Find where the given text appears and provide that cell's center as [x, y] coordinate. 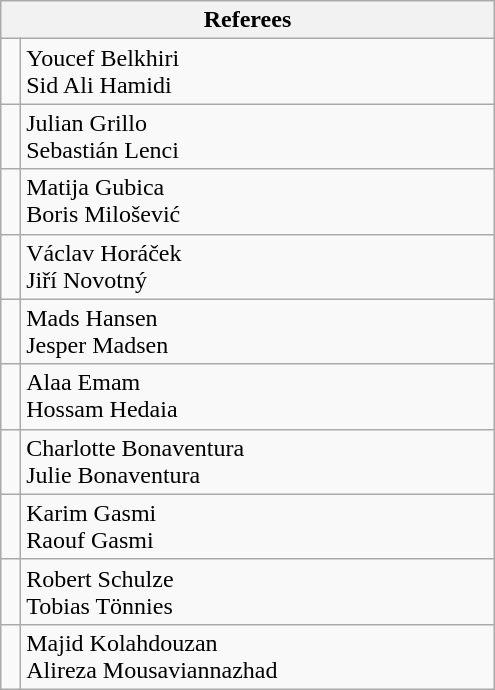
Referees [248, 20]
Majid KolahdouzanAlireza Mousaviannazhad [258, 656]
Mads HansenJesper Madsen [258, 332]
Václav HoráčekJiří Novotný [258, 266]
Charlotte BonaventuraJulie Bonaventura [258, 462]
Karim GasmiRaouf Gasmi [258, 526]
Alaa EmamHossam Hedaia [258, 396]
Robert SchulzeTobias Tönnies [258, 592]
Matija GubicaBoris Milošević [258, 202]
Youcef BelkhiriSid Ali Hamidi [258, 72]
Julian GrilloSebastián Lenci [258, 136]
